From the cell containing the given text, extract its center point as [x, y] coordinate. 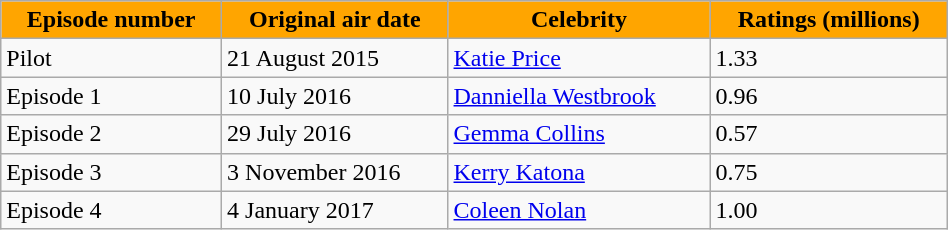
Coleen Nolan [579, 210]
0.57 [828, 134]
Episode 1 [112, 96]
1.00 [828, 210]
Gemma Collins [579, 134]
Episode 2 [112, 134]
Katie Price [579, 58]
4 January 2017 [335, 210]
Episode 3 [112, 172]
Ratings (millions) [828, 20]
Danniella Westbrook [579, 96]
21 August 2015 [335, 58]
10 July 2016 [335, 96]
0.75 [828, 172]
1.33 [828, 58]
Kerry Katona [579, 172]
3 November 2016 [335, 172]
Episode 4 [112, 210]
0.96 [828, 96]
Pilot [112, 58]
29 July 2016 [335, 134]
Celebrity [579, 20]
Episode number [112, 20]
Original air date [335, 20]
